Extract the [X, Y] coordinate from the center of the cell holding the provided text.  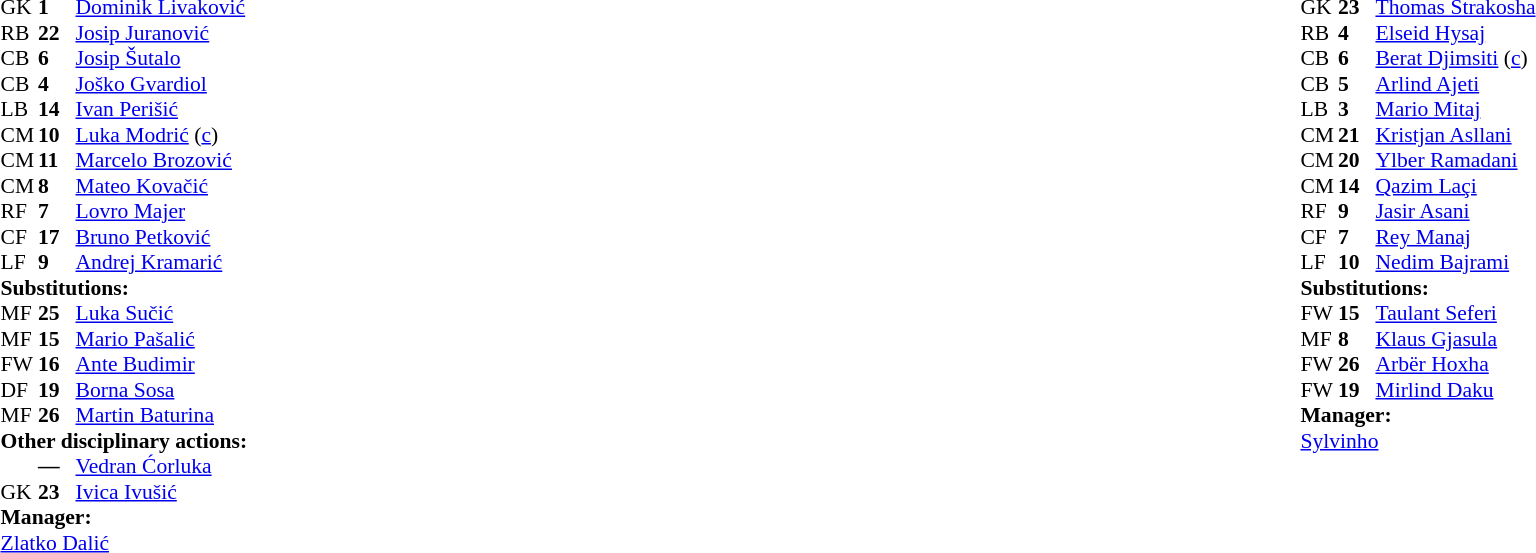
Ante Budimir [162, 365]
Luka Modrić (c) [162, 135]
22 [57, 33]
Mirlind Daku [1455, 390]
Joško Gvardiol [162, 84]
Martin Baturina [162, 415]
Kristjan Asllani [1455, 135]
23 [57, 492]
— [57, 467]
Berat Djimsiti (c) [1455, 59]
Andrej Kramarić [162, 263]
Bruno Petković [162, 237]
25 [57, 313]
Elseid Hysaj [1455, 33]
Marcelo Brozović [162, 161]
3 [1357, 109]
11 [57, 161]
Ivica Ivušić [162, 492]
16 [57, 365]
Vedran Ćorluka [162, 467]
Mario Mitaj [1455, 109]
Nedim Bajrami [1455, 263]
GK [19, 492]
Ylber Ramadani [1455, 161]
5 [1357, 84]
Arlind Ajeti [1455, 84]
21 [1357, 135]
Ivan Perišić [162, 109]
Lovro Majer [162, 211]
Luka Sučić [162, 313]
Rey Manaj [1455, 237]
Other disciplinary actions: [124, 441]
Mario Pašalić [162, 339]
17 [57, 237]
Josip Šutalo [162, 59]
Qazim Laçi [1455, 186]
Borna Sosa [162, 390]
DF [19, 390]
Klaus Gjasula [1455, 339]
Taulant Seferi [1455, 313]
Josip Juranović [162, 33]
Jasir Asani [1455, 211]
Mateo Kovačić [162, 186]
Sylvinho [1418, 441]
Arbër Hoxha [1455, 365]
20 [1357, 161]
